Output the [x, y] coordinate of the center of the cell containing the given text.  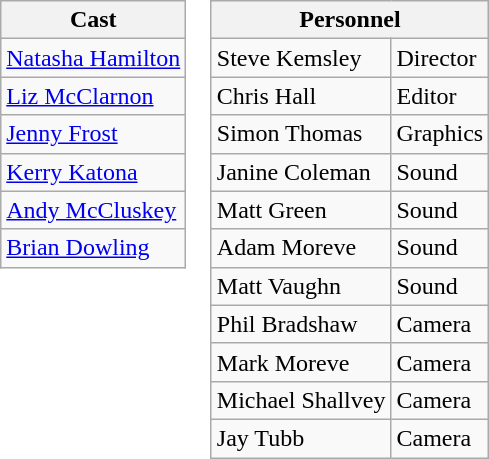
Jay Tubb [301, 438]
Chris Hall [301, 96]
Liz McClarnon [94, 96]
Brian Dowling [94, 248]
Graphics [440, 134]
Natasha Hamilton [94, 58]
Simon Thomas [301, 134]
Cast [94, 20]
Janine Coleman [301, 172]
Andy McCluskey [94, 210]
Editor [440, 96]
Matt Vaughn [301, 286]
Jenny Frost [94, 134]
Steve Kemsley [301, 58]
Personnel [350, 20]
Adam Moreve [301, 248]
Michael Shallvey [301, 400]
Matt Green [301, 210]
Kerry Katona [94, 172]
Director [440, 58]
Mark Moreve [301, 362]
Phil Bradshaw [301, 324]
